Pinpoint the cell where the given text exists, returning its (X, Y) midpoint coordinate. 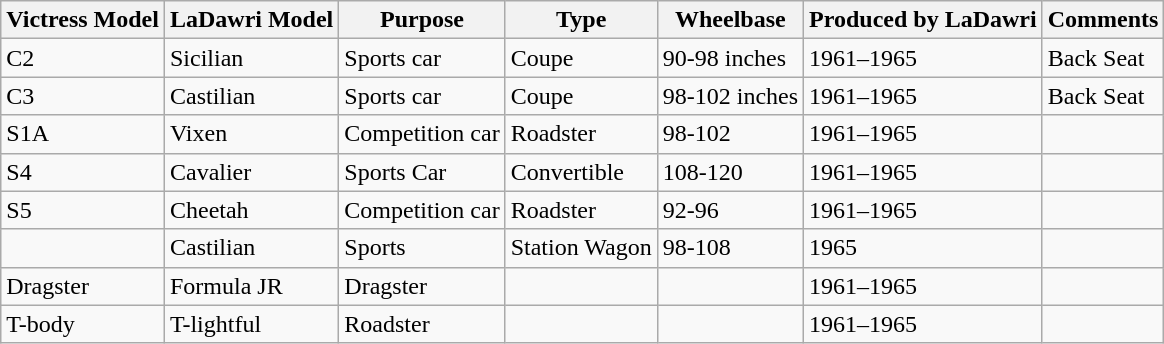
Victress Model (83, 20)
T-lightful (251, 324)
Cheetah (251, 210)
98-102 (730, 134)
98-102 inches (730, 96)
Sports (422, 248)
Sicilian (251, 58)
C2 (83, 58)
Cavalier (251, 172)
1965 (924, 248)
Station Wagon (581, 248)
108-120 (730, 172)
Purpose (422, 20)
S4 (83, 172)
Comments (1103, 20)
Produced by LaDawri (924, 20)
98-108 (730, 248)
Vixen (251, 134)
Formula JR (251, 286)
Type (581, 20)
S1A (83, 134)
Sports Car (422, 172)
92-96 (730, 210)
C3 (83, 96)
Wheelbase (730, 20)
S5 (83, 210)
Convertible (581, 172)
T-body (83, 324)
90-98 inches (730, 58)
LaDawri Model (251, 20)
